For the text-containing cell, return its midpoint in (X, Y) coordinate format. 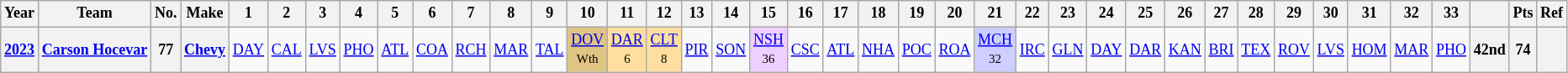
29 (1295, 13)
21 (995, 13)
26 (1185, 13)
Pts (1523, 13)
42nd (1490, 50)
13 (696, 13)
Ref (1552, 13)
32 (1412, 13)
BRI (1221, 50)
30 (1330, 13)
27 (1221, 13)
4 (358, 13)
HOM (1369, 50)
POC (916, 50)
18 (879, 13)
IRC (1032, 50)
ROA (955, 50)
5 (395, 13)
7 (471, 13)
9 (550, 13)
11 (627, 13)
23 (1068, 13)
NSH36 (768, 50)
Chevy (205, 50)
COA (432, 50)
CSC (805, 50)
CAL (286, 50)
GLN (1068, 50)
25 (1145, 13)
20 (955, 13)
CLT8 (664, 50)
No. (166, 13)
Make (205, 13)
RCH (471, 50)
33 (1451, 13)
22 (1032, 13)
28 (1256, 13)
Year (20, 13)
31 (1369, 13)
17 (841, 13)
77 (166, 50)
Team (94, 13)
PIR (696, 50)
16 (805, 13)
19 (916, 13)
MCH32 (995, 50)
15 (768, 13)
2 (286, 13)
DAR6 (627, 50)
1 (248, 13)
3 (323, 13)
12 (664, 13)
2023 (20, 50)
10 (588, 13)
24 (1106, 13)
74 (1523, 50)
14 (731, 13)
Carson Hocevar (94, 50)
TAL (550, 50)
DOVWth (588, 50)
KAN (1185, 50)
8 (511, 13)
SON (731, 50)
NHA (879, 50)
DAR (1145, 50)
6 (432, 13)
TEX (1256, 50)
ROV (1295, 50)
